Find where the given text appears and provide that cell's center as [X, Y] coordinate. 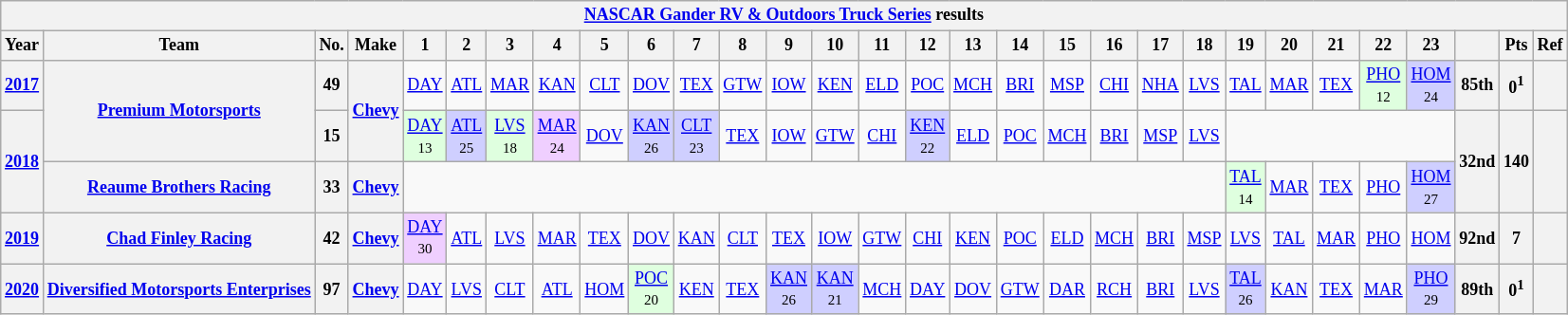
Premium Motorsports [178, 110]
HOM27 [1430, 187]
POC20 [652, 289]
2019 [23, 238]
1 [425, 46]
DAR [1067, 289]
Make [376, 46]
TAL26 [1245, 289]
PHO29 [1430, 289]
Team [178, 46]
Ref [1550, 46]
Pts [1517, 46]
19 [1245, 46]
2017 [23, 85]
140 [1517, 161]
23 [1430, 46]
Reaume Brothers Racing [178, 187]
14 [1020, 46]
NASCAR Gander RV & Outdoors Truck Series results [784, 15]
9 [789, 46]
Chad Finley Racing [178, 238]
DAY30 [425, 238]
ATL25 [467, 137]
KEN22 [928, 137]
33 [332, 187]
17 [1160, 46]
92nd [1478, 238]
85th [1478, 85]
21 [1337, 46]
20 [1289, 46]
KAN21 [835, 289]
2 [467, 46]
16 [1115, 46]
4 [557, 46]
DAY13 [425, 137]
NHA [1160, 85]
MAR24 [557, 137]
CLT23 [696, 137]
No. [332, 46]
RCH [1115, 289]
HOM24 [1430, 85]
6 [652, 46]
3 [510, 46]
49 [332, 85]
97 [332, 289]
13 [973, 46]
2018 [23, 161]
22 [1383, 46]
8 [743, 46]
11 [882, 46]
TAL14 [1245, 187]
12 [928, 46]
18 [1205, 46]
42 [332, 238]
LVS18 [510, 137]
Year [23, 46]
Diversified Motorsports Enterprises [178, 289]
32nd [1478, 161]
2020 [23, 289]
PHO12 [1383, 85]
89th [1478, 289]
5 [605, 46]
10 [835, 46]
